Provide the [x, y] coordinate of the cell's center where the given text is located.  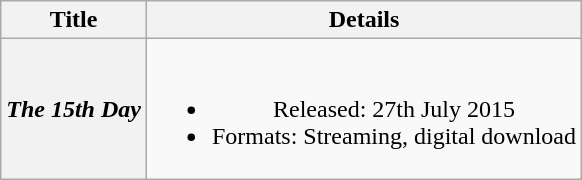
Details [364, 20]
Title [74, 20]
The 15th Day [74, 109]
Released: 27th July 2015Formats: Streaming, digital download [364, 109]
